Determine the (X, Y) coordinate at the center of the cell enclosing the given text.  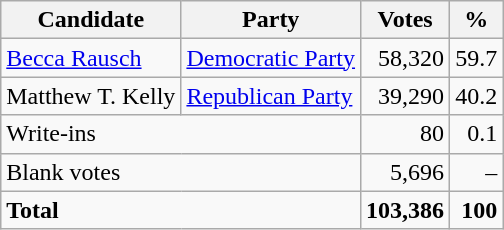
% (476, 20)
Republican Party (271, 96)
Write-ins (181, 134)
Blank votes (181, 172)
– (476, 172)
0.1 (476, 134)
Matthew T. Kelly (91, 96)
80 (406, 134)
Total (181, 210)
Votes (406, 20)
5,696 (406, 172)
40.2 (476, 96)
Party (271, 20)
39,290 (406, 96)
Candidate (91, 20)
59.7 (476, 58)
58,320 (406, 58)
Democratic Party (271, 58)
100 (476, 210)
103,386 (406, 210)
Becca Rausch (91, 58)
